Scan for the cell matching the given text and deliver its [x, y] coordinate at center. 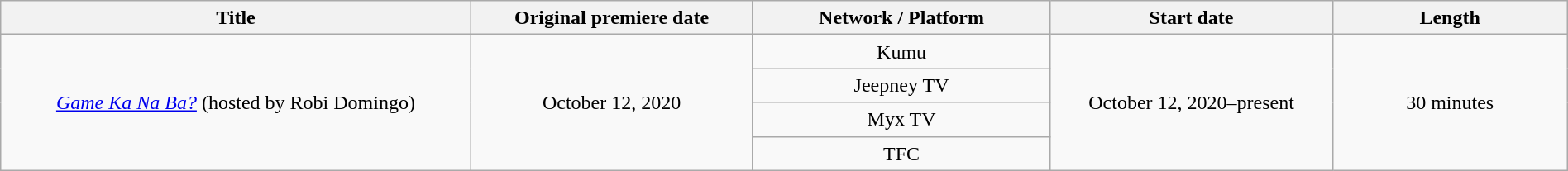
Network / Platform [901, 18]
Kumu [901, 51]
Length [1450, 18]
Game Ka Na Ba? (hosted by Robi Domingo) [236, 102]
Jeepney TV [901, 86]
Myx TV [901, 119]
October 12, 2020 [612, 102]
October 12, 2020–present [1191, 102]
TFC [901, 154]
30 minutes [1450, 102]
Start date [1191, 18]
Title [236, 18]
Original premiere date [612, 18]
